Provide the (x, y) coordinate of the cell's center where the given text is located.  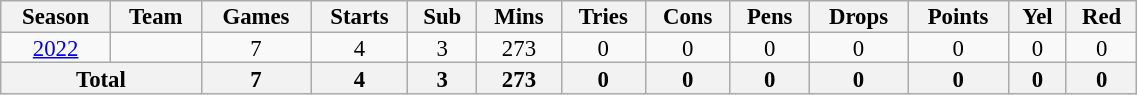
Pens (770, 16)
Sub (442, 16)
Mins (520, 16)
Red (1101, 16)
Points (958, 16)
Drops (858, 16)
2022 (56, 48)
Tries (603, 16)
Starts (360, 16)
Team (156, 16)
Yel (1037, 16)
Total (101, 78)
Cons (688, 16)
Games (256, 16)
Season (56, 16)
